Extract the (X, Y) coordinate from the center of the cell holding the provided text.  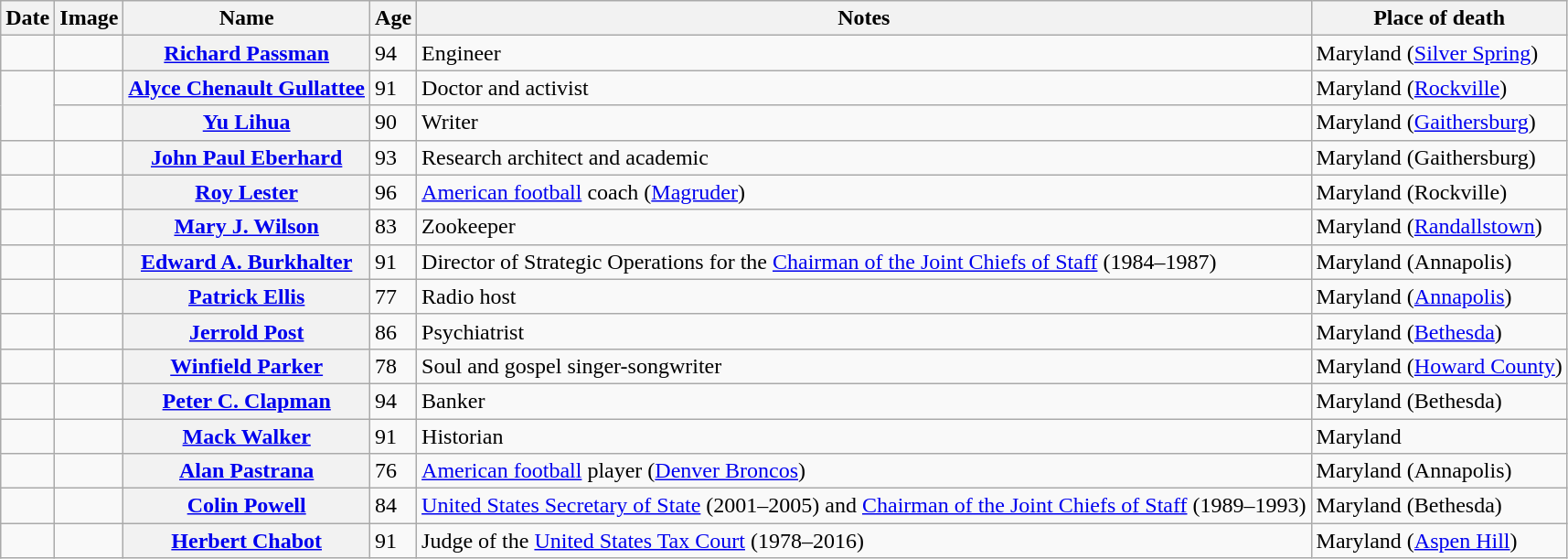
Director of Strategic Operations for the Chairman of the Joint Chiefs of Staff (1984–1987) (864, 262)
Place of death (1439, 18)
Roy Lester (247, 192)
Maryland (Silver Spring) (1439, 53)
Mack Walker (247, 436)
Soul and gospel singer-songwriter (864, 366)
Historian (864, 436)
90 (393, 123)
John Paul Eberhard (247, 157)
Maryland (1439, 436)
Writer (864, 123)
83 (393, 227)
United States Secretary of State (2001–2005) and Chairman of the Joint Chiefs of Staff (1989–1993) (864, 506)
93 (393, 157)
Research architect and academic (864, 157)
86 (393, 331)
Edward A. Burkhalter (247, 262)
Maryland (Aspen Hill) (1439, 541)
Age (393, 18)
American football player (Denver Broncos) (864, 471)
96 (393, 192)
Alan Pastrana (247, 471)
Maryland (Howard County) (1439, 366)
77 (393, 296)
Patrick Ellis (247, 296)
Doctor and activist (864, 88)
78 (393, 366)
American football coach (Magruder) (864, 192)
Yu Lihua (247, 123)
76 (393, 471)
Engineer (864, 53)
Alyce Chenault Gullattee (247, 88)
Herbert Chabot (247, 541)
Judge of the United States Tax Court (1978–2016) (864, 541)
Zookeeper (864, 227)
Winfield Parker (247, 366)
Name (247, 18)
Mary J. Wilson (247, 227)
Date (27, 18)
Maryland (Randallstown) (1439, 227)
Banker (864, 401)
Radio host (864, 296)
Jerrold Post (247, 331)
Psychiatrist (864, 331)
84 (393, 506)
Colin Powell (247, 506)
Image (90, 18)
Peter C. Clapman (247, 401)
Richard Passman (247, 53)
Notes (864, 18)
